Find where the given text appears and provide that cell's center as (x, y) coordinate. 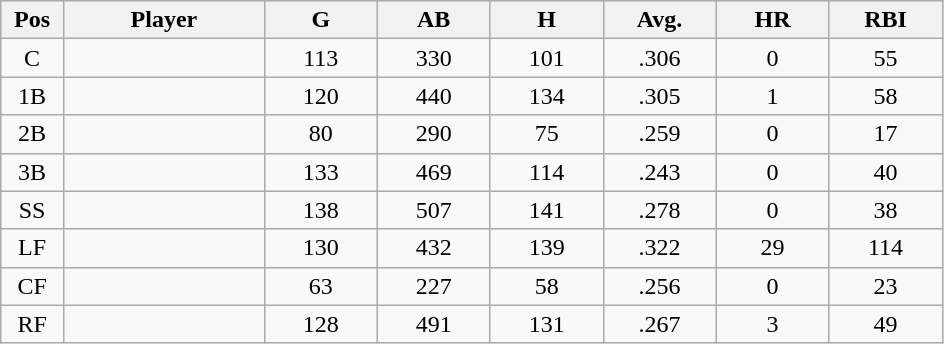
3B (32, 172)
C (32, 58)
38 (886, 210)
H (546, 20)
Player (164, 20)
LF (32, 248)
101 (546, 58)
.322 (660, 248)
1B (32, 96)
SS (32, 210)
.306 (660, 58)
507 (434, 210)
290 (434, 134)
17 (886, 134)
330 (434, 58)
.259 (660, 134)
131 (546, 324)
40 (886, 172)
.278 (660, 210)
RBI (886, 20)
133 (320, 172)
.243 (660, 172)
.305 (660, 96)
227 (434, 286)
440 (434, 96)
HR (772, 20)
Avg. (660, 20)
2B (32, 134)
120 (320, 96)
.256 (660, 286)
.267 (660, 324)
432 (434, 248)
113 (320, 58)
23 (886, 286)
Pos (32, 20)
63 (320, 286)
RF (32, 324)
55 (886, 58)
491 (434, 324)
139 (546, 248)
G (320, 20)
80 (320, 134)
3 (772, 324)
CF (32, 286)
128 (320, 324)
29 (772, 248)
138 (320, 210)
AB (434, 20)
134 (546, 96)
141 (546, 210)
49 (886, 324)
130 (320, 248)
75 (546, 134)
1 (772, 96)
469 (434, 172)
